Scan for the cell matching the given text and deliver its (X, Y) coordinate at center. 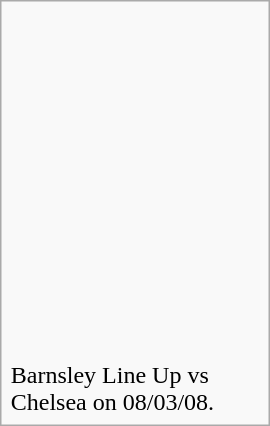
Barnsley Line Up vs Chelsea on 08/03/08. (134, 213)
